For the text-containing cell, return its midpoint in (X, Y) coordinate format. 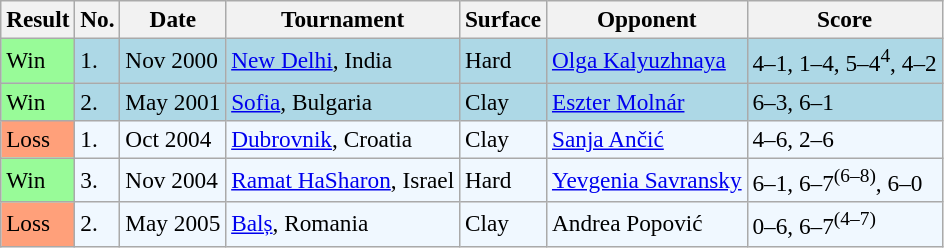
May 2001 (173, 101)
May 2005 (173, 224)
Andrea Popović (647, 224)
Result (38, 19)
6–3, 6–1 (844, 101)
Yevgenia Savransky (647, 180)
Balș, Romania (343, 224)
Olga Kalyuzhnaya (647, 60)
6–1, 6–7(6–8), 6–0 (844, 180)
Nov 2000 (173, 60)
Sofia, Bulgaria (343, 101)
4–6, 2–6 (844, 139)
Nov 2004 (173, 180)
Sanja Ančić (647, 139)
4–1, 1–4, 5–44, 4–2 (844, 60)
New Delhi, India (343, 60)
Oct 2004 (173, 139)
Score (844, 19)
No. (98, 19)
Ramat HaSharon, Israel (343, 180)
3. (98, 180)
0–6, 6–7(4–7) (844, 224)
Eszter Molnár (647, 101)
Tournament (343, 19)
Dubrovnik, Croatia (343, 139)
Date (173, 19)
Surface (504, 19)
Opponent (647, 19)
